Find where the given text appears and provide that cell's center as [x, y] coordinate. 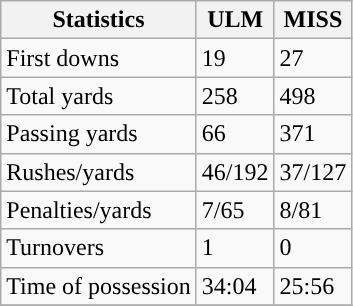
Statistics [99, 20]
66 [235, 134]
First downs [99, 58]
46/192 [235, 172]
Passing yards [99, 134]
1 [235, 248]
498 [313, 96]
19 [235, 58]
ULM [235, 20]
Penalties/yards [99, 210]
258 [235, 96]
0 [313, 248]
Turnovers [99, 248]
Time of possession [99, 286]
371 [313, 134]
MISS [313, 20]
27 [313, 58]
34:04 [235, 286]
8/81 [313, 210]
25:56 [313, 286]
Rushes/yards [99, 172]
Total yards [99, 96]
37/127 [313, 172]
7/65 [235, 210]
